From the cell containing the given text, extract its center point as [x, y] coordinate. 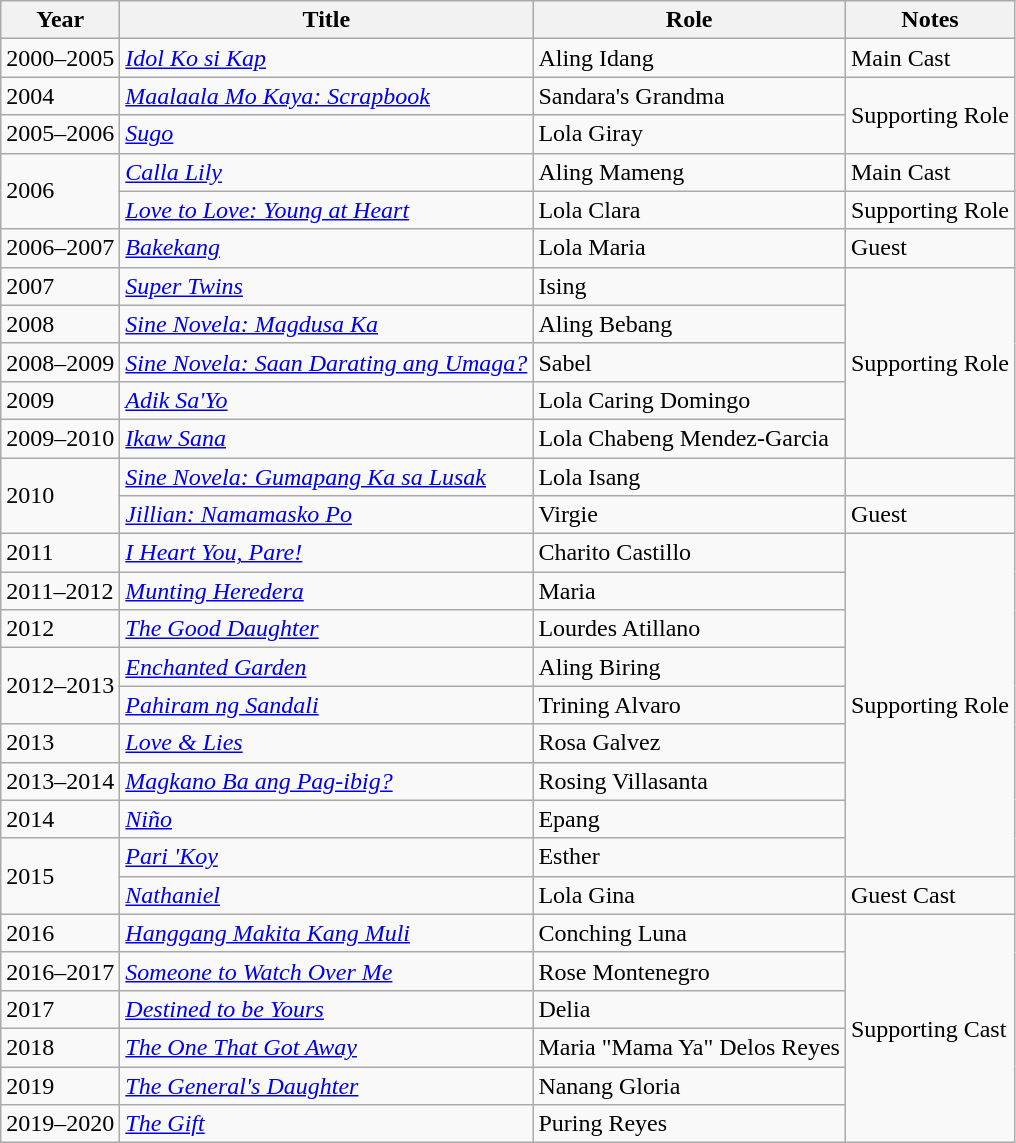
Sabel [690, 362]
Love to Love: Young at Heart [326, 210]
Conching Luna [690, 933]
Notes [930, 20]
2011–2012 [60, 591]
The Good Daughter [326, 629]
The General's Daughter [326, 1085]
Lourdes Atillano [690, 629]
Sine Novela: Magdusa Ka [326, 324]
Lola Maria [690, 248]
Hanggang Makita Kang Muli [326, 933]
Year [60, 20]
2014 [60, 819]
Maria "Mama Ya" Delos Reyes [690, 1047]
Niño [326, 819]
Pahiram ng Sandali [326, 705]
2009–2010 [60, 438]
Virgie [690, 515]
Aling Mameng [690, 172]
Epang [690, 819]
2016–2017 [60, 971]
I Heart You, Pare! [326, 553]
Esther [690, 857]
Nathaniel [326, 895]
Aling Bebang [690, 324]
Love & Lies [326, 743]
Ikaw Sana [326, 438]
2013–2014 [60, 781]
Bakekang [326, 248]
Ising [690, 286]
Lola Clara [690, 210]
2006–2007 [60, 248]
2008 [60, 324]
Sugo [326, 134]
Trining Alvaro [690, 705]
Charito Castillo [690, 553]
Maalaala Mo Kaya: Scrapbook [326, 96]
Sandara's Grandma [690, 96]
Idol Ko si Kap [326, 58]
Title [326, 20]
Calla Lily [326, 172]
2016 [60, 933]
Rosing Villasanta [690, 781]
The One That Got Away [326, 1047]
Rosa Galvez [690, 743]
Nanang Gloria [690, 1085]
2000–2005 [60, 58]
2006 [60, 191]
Sine Novela: Saan Darating ang Umaga? [326, 362]
Puring Reyes [690, 1124]
Maria [690, 591]
2005–2006 [60, 134]
Magkano Ba ang Pag-ibig? [326, 781]
Pari 'Koy [326, 857]
Guest Cast [930, 895]
2007 [60, 286]
2019–2020 [60, 1124]
2009 [60, 400]
Lola Isang [690, 477]
2011 [60, 553]
Enchanted Garden [326, 667]
2008–2009 [60, 362]
Delia [690, 1009]
Rose Montenegro [690, 971]
Lola Gina [690, 895]
2004 [60, 96]
Lola Giray [690, 134]
Adik Sa'Yo [326, 400]
Sine Novela: Gumapang Ka sa Lusak [326, 477]
2015 [60, 876]
2018 [60, 1047]
2012–2013 [60, 686]
Supporting Cast [930, 1028]
2013 [60, 743]
Lola Chabeng Mendez-Garcia [690, 438]
Role [690, 20]
Someone to Watch Over Me [326, 971]
Munting Heredera [326, 591]
2012 [60, 629]
Jillian: Namamasko Po [326, 515]
2010 [60, 496]
2019 [60, 1085]
Aling Idang [690, 58]
2017 [60, 1009]
Destined to be Yours [326, 1009]
Aling Biring [690, 667]
Lola Caring Domingo [690, 400]
Super Twins [326, 286]
The Gift [326, 1124]
